Determine the [X, Y] coordinate at the center of the cell enclosing the given text.  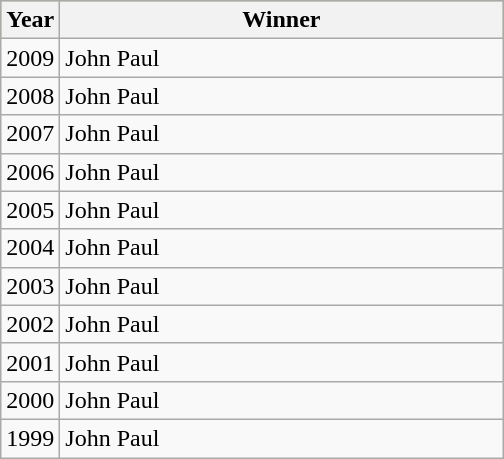
1999 [30, 438]
2006 [30, 172]
2001 [30, 362]
2000 [30, 400]
2002 [30, 324]
2008 [30, 96]
2003 [30, 286]
Year [30, 20]
2005 [30, 210]
2007 [30, 134]
Winner [282, 20]
2004 [30, 248]
2009 [30, 58]
